Extract the [x, y] coordinate from the center of the cell holding the provided text.  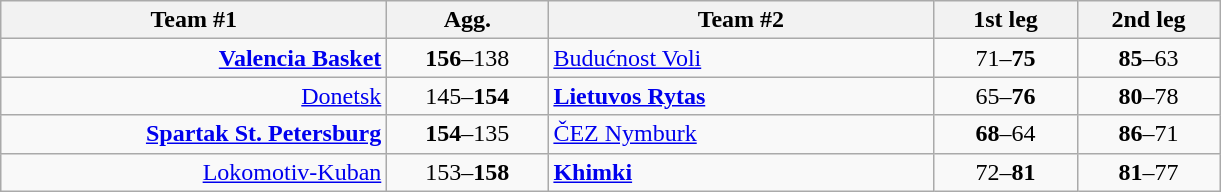
86–71 [1148, 134]
1st leg [1006, 20]
71–75 [1006, 58]
80–78 [1148, 96]
ČEZ Nymburk [741, 134]
Spartak St. Petersburg [194, 134]
68–64 [1006, 134]
Budućnost Voli [741, 58]
2nd leg [1148, 20]
72–81 [1006, 172]
Lietuvos Rytas [741, 96]
Team #1 [194, 20]
153–158 [468, 172]
Team #2 [741, 20]
154–135 [468, 134]
Agg. [468, 20]
Valencia Basket [194, 58]
81–77 [1148, 172]
Khimki [741, 172]
65–76 [1006, 96]
145–154 [468, 96]
Lokomotiv-Kuban [194, 172]
156–138 [468, 58]
Donetsk [194, 96]
85–63 [1148, 58]
